Determine the [x, y] coordinate at the center of the cell enclosing the given text.  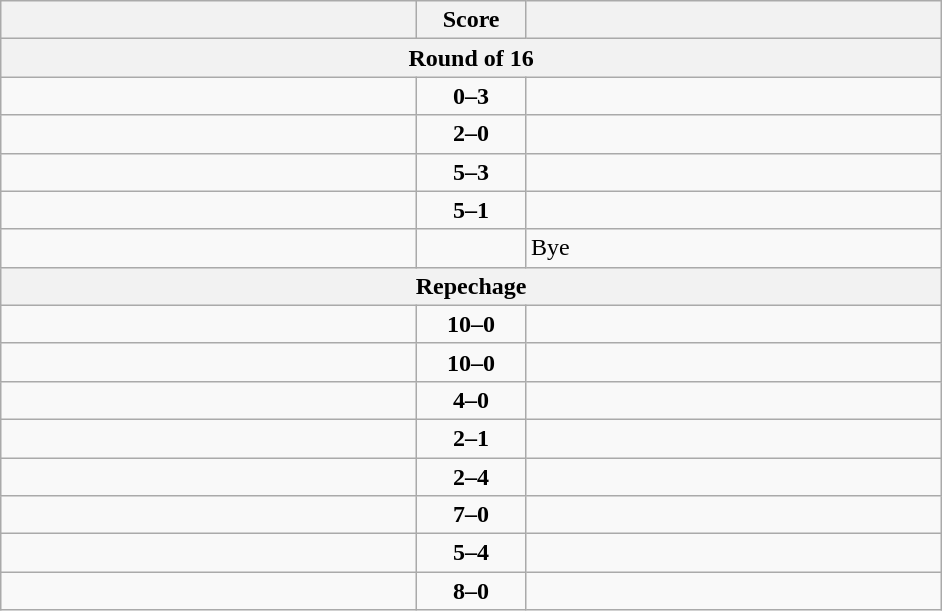
2–4 [472, 477]
5–1 [472, 210]
5–4 [472, 553]
5–3 [472, 172]
2–1 [472, 438]
4–0 [472, 400]
2–0 [472, 134]
Score [472, 20]
Repechage [472, 286]
0–3 [472, 96]
8–0 [472, 591]
7–0 [472, 515]
Bye [733, 248]
Round of 16 [472, 58]
